Extract the [X, Y] coordinate from the center of the cell holding the provided text.  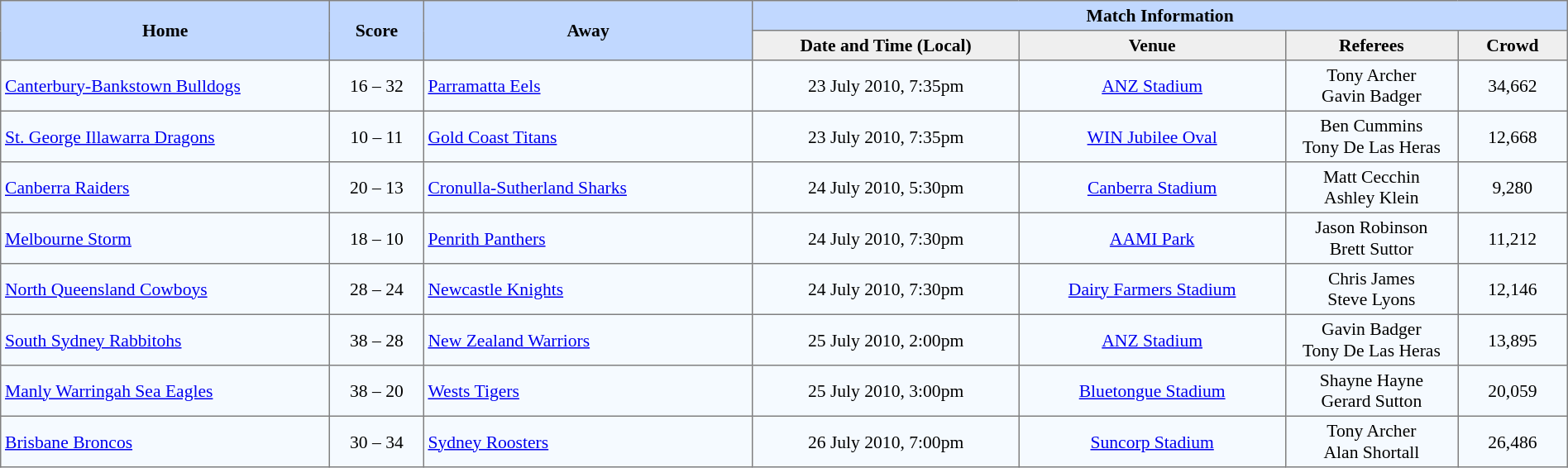
34,662 [1513, 86]
Sydney Roosters [588, 442]
New Zealand Warriors [588, 340]
Wests Tigers [588, 391]
Matt CecchinAshley Klein [1371, 188]
Melbourne Storm [165, 238]
AAMI Park [1152, 238]
Canberra Stadium [1152, 188]
Home [165, 31]
28 – 24 [377, 289]
Score [377, 31]
Cronulla-Sutherland Sharks [588, 188]
Penrith Panthers [588, 238]
9,280 [1513, 188]
10 – 11 [377, 136]
Suncorp Stadium [1152, 442]
Parramatta Eels [588, 86]
26 July 2010, 7:00pm [886, 442]
Bluetongue Stadium [1152, 391]
13,895 [1513, 340]
Chris JamesSteve Lyons [1371, 289]
12,668 [1513, 136]
38 – 28 [377, 340]
WIN Jubilee Oval [1152, 136]
Brisbane Broncos [165, 442]
Jason RobinsonBrett Suttor [1371, 238]
Referees [1371, 45]
Dairy Farmers Stadium [1152, 289]
Crowd [1513, 45]
Tony ArcherAlan Shortall [1371, 442]
Canberra Raiders [165, 188]
Venue [1152, 45]
11,212 [1513, 238]
Manly Warringah Sea Eagles [165, 391]
25 July 2010, 3:00pm [886, 391]
North Queensland Cowboys [165, 289]
Canterbury-Bankstown Bulldogs [165, 86]
24 July 2010, 5:30pm [886, 188]
Gold Coast Titans [588, 136]
20,059 [1513, 391]
20 – 13 [377, 188]
18 – 10 [377, 238]
Away [588, 31]
Newcastle Knights [588, 289]
Gavin BadgerTony De Las Heras [1371, 340]
Ben CumminsTony De Las Heras [1371, 136]
Match Information [1159, 16]
12,146 [1513, 289]
16 – 32 [377, 86]
25 July 2010, 2:00pm [886, 340]
30 – 34 [377, 442]
26,486 [1513, 442]
Date and Time (Local) [886, 45]
Shayne HayneGerard Sutton [1371, 391]
South Sydney Rabbitohs [165, 340]
38 – 20 [377, 391]
Tony ArcherGavin Badger [1371, 86]
St. George Illawarra Dragons [165, 136]
